Scan for the cell matching the given text and deliver its [X, Y] coordinate at center. 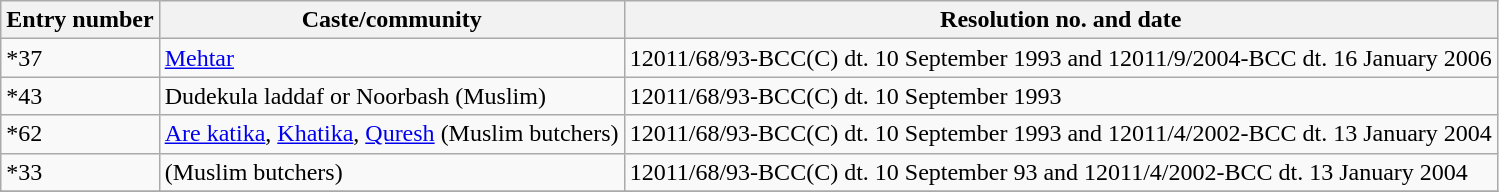
*43 [80, 96]
12011/68/93-BCC(C) dt. 10 September 1993 [1060, 96]
Resolution no. and date [1060, 20]
12011/68/93-BCC(C) dt. 10 September 93 and 12011/4/2002-BCC dt. 13 January 2004 [1060, 172]
Entry number [80, 20]
Dudekula laddaf or Noorbash (Muslim) [392, 96]
12011/68/93-BCC(C) dt. 10 September 1993 and 12011/9/2004-BCC dt. 16 January 2006 [1060, 58]
*62 [80, 134]
Are katika, Khatika, Quresh (Muslim butchers) [392, 134]
*33 [80, 172]
*37 [80, 58]
Mehtar [392, 58]
12011/68/93-BCC(C) dt. 10 September 1993 and 12011/4/2002-BCC dt. 13 January 2004 [1060, 134]
Caste/community [392, 20]
(Muslim butchers) [392, 172]
